Pinpoint the cell where the given text exists, returning its [X, Y] midpoint coordinate. 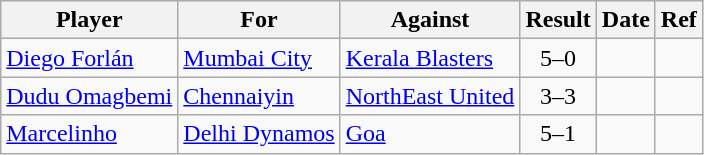
For [259, 20]
Date [626, 20]
Player [90, 20]
5–0 [558, 58]
Dudu Omagbemi [90, 96]
Chennaiyin [259, 96]
Kerala Blasters [430, 58]
5–1 [558, 134]
Mumbai City [259, 58]
NorthEast United [430, 96]
3–3 [558, 96]
Marcelinho [90, 134]
Diego Forlán [90, 58]
Ref [678, 20]
Delhi Dynamos [259, 134]
Goa [430, 134]
Result [558, 20]
Against [430, 20]
